Search for the cell housing the specified text and yield its [X, Y] center coordinate. 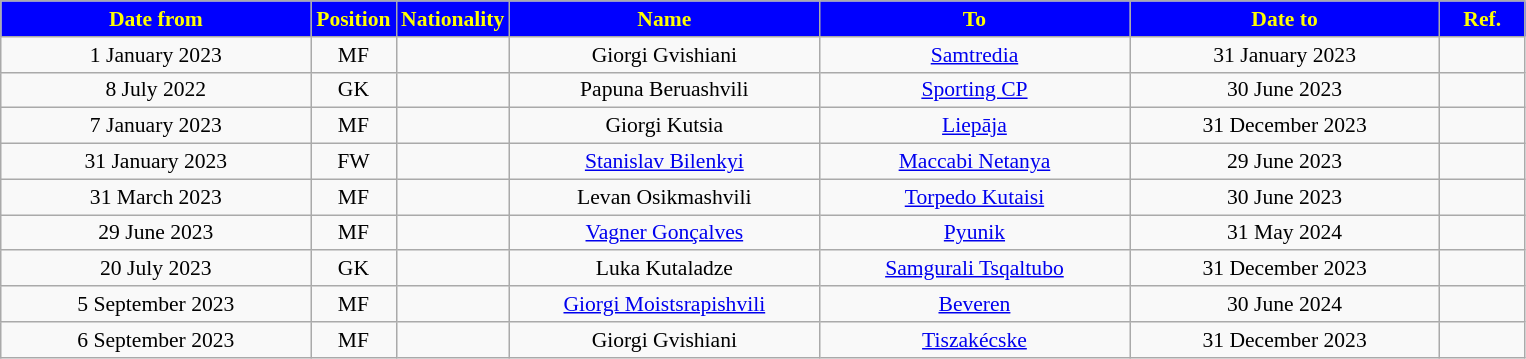
Date to [1285, 19]
31 May 2024 [1285, 233]
Date from [156, 19]
31 March 2023 [156, 197]
8 July 2022 [156, 90]
6 September 2023 [156, 340]
Luka Kutaladze [664, 269]
Pyunik [974, 233]
Giorgi Kutsia [664, 126]
Samtredia [974, 55]
Liepāja [974, 126]
Levan Osikmashvili [664, 197]
Papuna Beruashvili [664, 90]
7 January 2023 [156, 126]
Beveren [974, 304]
Giorgi Moistsrapishvili [664, 304]
Tiszakécske [974, 340]
20 July 2023 [156, 269]
Torpedo Kutaisi [974, 197]
Nationality [452, 19]
To [974, 19]
Sporting CP [974, 90]
FW [354, 162]
Maccabi Netanya [974, 162]
Name [664, 19]
Stanislav Bilenkyi [664, 162]
30 June 2024 [1285, 304]
Ref. [1482, 19]
Samgurali Tsqaltubo [974, 269]
Vagner Gonçalves [664, 233]
Position [354, 19]
5 September 2023 [156, 304]
1 January 2023 [156, 55]
